Determine the (x, y) coordinate at the center of the cell enclosing the given text.  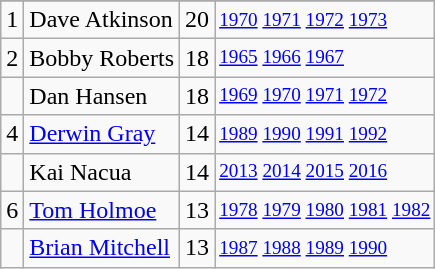
Derwin Gray (102, 134)
1965 1966 1967 (325, 58)
1987 1988 1989 1990 (325, 248)
2 (12, 58)
4 (12, 134)
1989 1990 1991 1992 (325, 134)
1969 1970 1971 1972 (325, 96)
20 (198, 20)
Bobby Roberts (102, 58)
1 (12, 20)
1978 1979 1980 1981 1982 (325, 210)
Dan Hansen (102, 96)
6 (12, 210)
Dave Atkinson (102, 20)
Brian Mitchell (102, 248)
Tom Holmoe (102, 210)
2013 2014 2015 2016 (325, 172)
Kai Nacua (102, 172)
1970 1971 1972 1973 (325, 20)
